From the cell containing the given text, extract its center point as [x, y] coordinate. 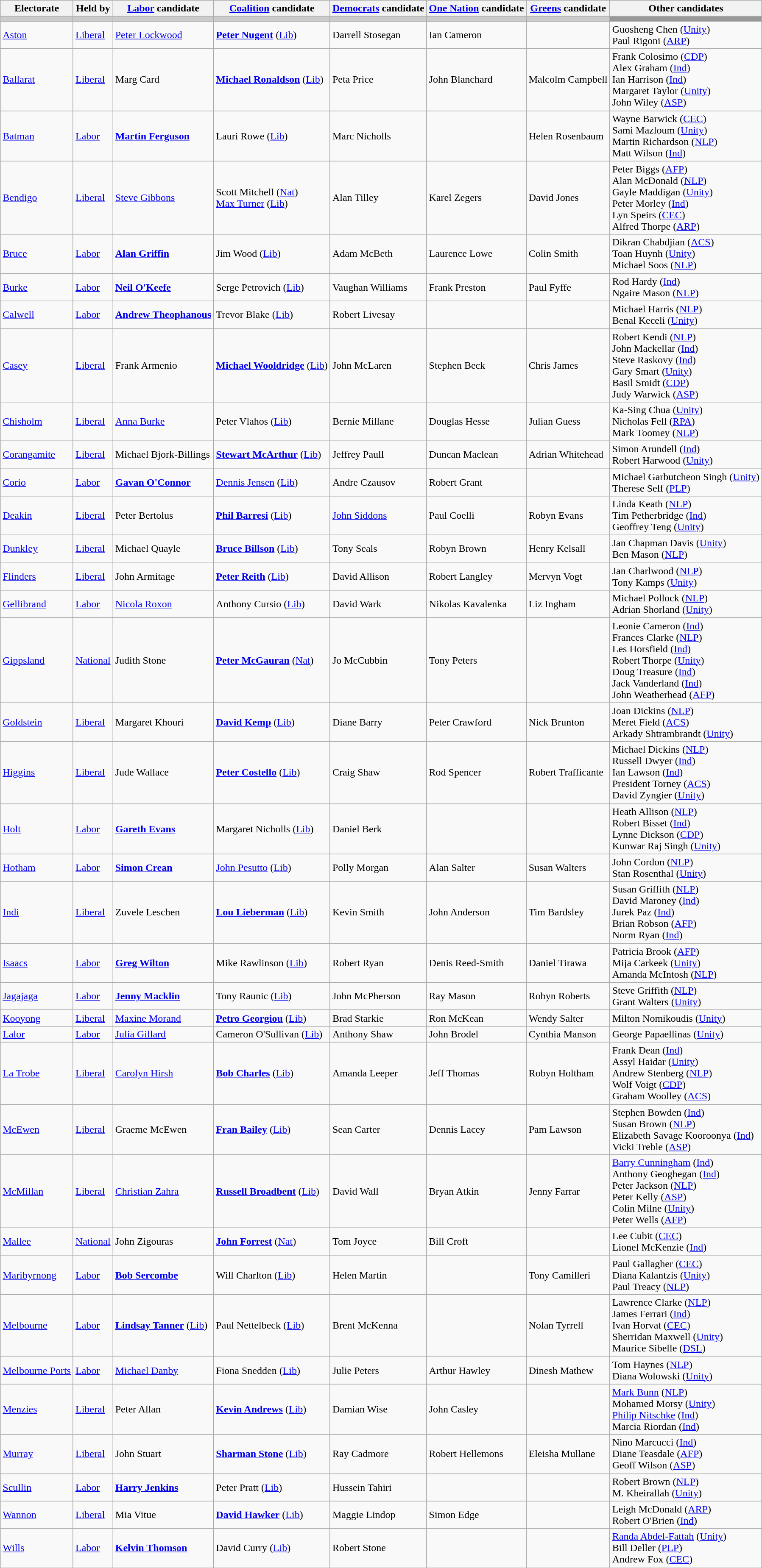
Helen Rosenbaum [568, 136]
Ray Mason [477, 996]
David Kemp (Lib) [272, 722]
David Hawker (Lib) [272, 1515]
Julie Peters [378, 1371]
Simon Edge [477, 1515]
Peter Nugent (Lib) [272, 35]
Robert Brown (NLP)M. Kheirallah (Unity) [686, 1487]
Anna Burke [163, 421]
Bruce Billson (Lib) [272, 549]
Batman [37, 136]
John Brodel [477, 1034]
Wannon [37, 1515]
Jim Wood (Lib) [272, 254]
Michael Wooldridge (Lib) [272, 365]
Helen Martin [378, 1275]
Heath Allison (NLP)Robert Bisset (Ind)Lynne Dickson (CDP)Kunwar Raj Singh (Unity) [686, 829]
Robert Kendi (NLP)John Mackellar (Ind) Steve Raskovy (Ind)Gary Smart (Unity)Basil Smidt (CDP)Judy Warwick (ASP) [686, 365]
Cynthia Manson [568, 1034]
Cameron O'Sullivan (Lib) [272, 1034]
Linda Keath (NLP)Tim Petherbridge (Ind)Geoffrey Teng (Unity) [686, 516]
Lindsay Tanner (Lib) [163, 1326]
Stephen Beck [477, 365]
David Wall [378, 1192]
Serge Petrovich (Lib) [272, 287]
Douglas Hesse [477, 421]
Lauri Rowe (Lib) [272, 136]
Gareth Evans [163, 829]
Brad Starkie [378, 1018]
Peter Lockwood [163, 35]
Robert Livesay [378, 314]
Peter McGauran (Nat) [272, 660]
Other candidates [686, 8]
Maggie Lindop [378, 1515]
La Trobe [37, 1073]
Phil Barresi (Lib) [272, 516]
Stephen Bowden (Ind)Susan Brown (NLP)Elizabeth Savage Kooroonya (Ind)Vicki Treble (ASP) [686, 1130]
Sean Carter [378, 1130]
Nolan Tyrrell [568, 1326]
Higgins [37, 773]
Chris James [568, 365]
Peter Vlahos (Lib) [272, 421]
John Zigouras [163, 1242]
Frank Preston [477, 287]
Jenny Macklin [163, 996]
Gippsland [37, 660]
Peter Reith (Lib) [272, 576]
Tim Bardsley [568, 912]
Sharman Stone (Lib) [272, 1454]
Harry Jenkins [163, 1487]
Damian Wise [378, 1410]
Coalition candidate [272, 8]
Peter Costello (Lib) [272, 773]
Martin Ferguson [163, 136]
Frank Dean (Ind)Assyl Haidar (Unity)Andrew Stenberg (NLP)Wolf Voigt (CDP)Graham Woolley (ACS) [686, 1073]
Indi [37, 912]
Andrew Theophanous [163, 314]
Robyn Evans [568, 516]
Nicola Roxon [163, 604]
Duncan Maclean [477, 454]
Julian Guess [568, 421]
Bob Sercombe [163, 1275]
Polly Morgan [378, 868]
Labor candidate [163, 8]
Jeff Thomas [477, 1073]
Mike Rawlinson (Lib) [272, 963]
Russell Broadbent (Lib) [272, 1192]
Brent McKenna [378, 1326]
Bryan Atkin [477, 1192]
Paul Fyffe [568, 287]
Robyn Holtham [568, 1073]
Simon Crean [163, 868]
Dennis Jensen (Lib) [272, 482]
Pam Lawson [568, 1130]
Murray [37, 1454]
Margaret Khouri [163, 722]
John Siddons [378, 516]
Michael Dickins (NLP)Russell Dwyer (Ind)Ian Lawson (Ind)President Torney (ACS)David Zyngier (Unity) [686, 773]
Michael Bjork-Billings [163, 454]
George Papaellinas (Unity) [686, 1034]
Julia Gillard [163, 1034]
Colin Smith [568, 254]
Peter Biggs (AFP)Alan McDonald (NLP)Gayle Maddigan (Unity)Peter Morley (Ind)Lyn Speirs (CEC)Alfred Thorpe (ARP) [686, 197]
Darrell Stosegan [378, 35]
Bill Croft [477, 1242]
Patricia Brook (AFP)Mija Carkeek (Unity)Amanda McIntosh (NLP) [686, 963]
Bendigo [37, 197]
Adrian Whitehead [568, 454]
Nikolas Kavalenka [477, 604]
Vaughan Williams [378, 287]
Casey [37, 365]
Michael Pollock (NLP)Adrian Shorland (Unity) [686, 604]
Goldstein [37, 722]
John Forrest (Nat) [272, 1242]
Lou Lieberman (Lib) [272, 912]
Robert Grant [477, 482]
Susan Walters [568, 868]
Lawrence Clarke (NLP)James Ferrari (Ind)Ivan Horvat (CEC)Sherridan Maxwell (Unity)Maurice Sibelle (DSL) [686, 1326]
Dunkley [37, 549]
Paul Nettelbeck (Lib) [272, 1326]
Leonie Cameron (Ind)Frances Clarke (NLP)Les Horsfield (Ind)Robert Thorpe (Unity)Doug Treasure (Ind)Jack Vanderland (Ind)John Weatherhead (AFP) [686, 660]
Judith Stone [163, 660]
Dinesh Mathew [568, 1371]
Dennis Lacey [477, 1130]
John Blanchard [477, 80]
Robert Trafficante [568, 773]
Chisholm [37, 421]
Peter Crawford [477, 722]
Tom Haynes (NLP)Diana Wolowski (Unity) [686, 1371]
Marc Nicholls [378, 136]
Wendy Salter [568, 1018]
Electorate [37, 8]
John Pesutto (Lib) [272, 868]
Ka-Sing Chua (Unity)Nicholas Fell (RPA)Mark Toomey (NLP) [686, 421]
Karel Zegers [477, 197]
Maribyrnong [37, 1275]
John McPherson [378, 996]
Tony Camilleri [568, 1275]
Greens candidate [568, 8]
Daniel Berk [378, 829]
Bob Charles (Lib) [272, 1073]
Kevin Andrews (Lib) [272, 1410]
Michael Harris (NLP)Benal Keceli (Unity) [686, 314]
Liz Ingham [568, 604]
Jenny Farrar [568, 1192]
Petro Georgiou (Lib) [272, 1018]
Aston [37, 35]
Jagajaga [37, 996]
Milton Nomikoudis (Unity) [686, 1018]
Mallee [37, 1242]
Joan Dickins (NLP)Meret Field (ACS)Arkady Shtrambrandt (Unity) [686, 722]
Anthony Shaw [378, 1034]
Held by [93, 8]
Denis Reed-Smith [477, 963]
Will Charlton (Lib) [272, 1275]
John Casley [477, 1410]
Carolyn Hirsh [163, 1073]
John Armitage [163, 576]
Melbourne [37, 1326]
McMillan [37, 1192]
Daniel Tirawa [568, 963]
Holt [37, 829]
Mia Vitue [163, 1515]
Marg Card [163, 80]
Jeffrey Paull [378, 454]
Alan Griffin [163, 254]
Ian Cameron [477, 35]
Christian Zahra [163, 1192]
John McLaren [378, 365]
John Cordon (NLP)Stan Rosenthal (Unity) [686, 868]
David Allison [378, 576]
Rod Spencer [477, 773]
One Nation candidate [477, 8]
Paul Coelli [477, 516]
Peter Pratt (Lib) [272, 1487]
Dikran Chabdjian (ACS)Toan Huynh (Unity)Michael Soos (NLP) [686, 254]
Melbourne Ports [37, 1371]
Guosheng Chen (Unity)Paul Rigoni (ARP) [686, 35]
Robyn Roberts [568, 996]
Neil O'Keefe [163, 287]
Andre Czausov [378, 482]
David Curry (Lib) [272, 1548]
David Wark [378, 604]
Simon Arundell (Ind)Robert Harwood (Unity) [686, 454]
Robert Hellemons [477, 1454]
Greg Wilton [163, 963]
Mervyn Vogt [568, 576]
Calwell [37, 314]
Peter Allan [163, 1410]
Wills [37, 1548]
Steve Gibbons [163, 197]
Maxine Morand [163, 1018]
Tom Joyce [378, 1242]
Democrats candidate [378, 8]
Scullin [37, 1487]
Ballarat [37, 80]
Robert Stone [378, 1548]
Tony Seals [378, 549]
Michael Ronaldson (Lib) [272, 80]
Amanda Leeper [378, 1073]
Jan Charlwood (NLP)Tony Kamps (Unity) [686, 576]
Leigh McDonald (ARP)Robert O'Brien (Ind) [686, 1515]
Isaacs [37, 963]
Malcolm Campbell [568, 80]
Robert Langley [477, 576]
David Jones [568, 197]
Susan Griffith (NLP)David Maroney (Ind)Jurek Paz (Ind)Brian Robson (AFP)Norm Ryan (Ind) [686, 912]
Michael Danby [163, 1371]
Deakin [37, 516]
Ray Cadmore [378, 1454]
Kevin Smith [378, 912]
Jude Wallace [163, 773]
Mark Bunn (NLP)Mohamed Morsy (Unity)Philip Nitschke (Ind)Marcia Riordan (Ind) [686, 1410]
Wayne Barwick (CEC)Sami Mazloum (Unity)Martin Richardson (NLP)Matt Wilson (Ind) [686, 136]
Graeme McEwen [163, 1130]
Jan Chapman Davis (Unity)Ben Mason (NLP) [686, 549]
Gellibrand [37, 604]
Henry Kelsall [568, 549]
Fran Bailey (Lib) [272, 1130]
Menzies [37, 1410]
Hussein Tahiri [378, 1487]
Alan Tilley [378, 197]
Fiona Snedden (Lib) [272, 1371]
Nino Marcucci (Ind)Diane Teasdale (AFP)Geoff Wilson (ASP) [686, 1454]
Flinders [37, 576]
Tony Peters [477, 660]
Eleisha Mullane [568, 1454]
Nick Brunton [568, 722]
Lee Cubit (CEC)Lionel McKenzie (Ind) [686, 1242]
Anthony Cursio (Lib) [272, 604]
John Anderson [477, 912]
Gavan O'Connor [163, 482]
Arthur Hawley [477, 1371]
Stewart McArthur (Lib) [272, 454]
Zuvele Leschen [163, 912]
Trevor Blake (Lib) [272, 314]
Laurence Lowe [477, 254]
Corangamite [37, 454]
Craig Shaw [378, 773]
Corio [37, 482]
Kelvin Thomson [163, 1548]
Lalor [37, 1034]
Hotham [37, 868]
Jo McCubbin [378, 660]
Adam McBeth [378, 254]
Paul Gallagher (CEC)Diana Kalantzis (Unity)Paul Treacy (NLP) [686, 1275]
Burke [37, 287]
McEwen [37, 1130]
Bruce [37, 254]
Robert Ryan [378, 963]
Kooyong [37, 1018]
Robyn Brown [477, 549]
John Stuart [163, 1454]
Ron McKean [477, 1018]
Bernie Millane [378, 421]
Frank Armenio [163, 365]
Alan Salter [477, 868]
Scott Mitchell (Nat)Max Turner (Lib) [272, 197]
Steve Griffith (NLP)Grant Walters (Unity) [686, 996]
Margaret Nicholls (Lib) [272, 829]
Diane Barry [378, 722]
Randa Abdel-Fattah (Unity)Bill Deller (PLP)Andrew Fox (CEC) [686, 1548]
Rod Hardy (Ind)Ngaire Mason (NLP) [686, 287]
Tony Raunic (Lib) [272, 996]
Michael Quayle [163, 549]
Frank Colosimo (CDP)Alex Graham (Ind)Ian Harrison (Ind)Margaret Taylor (Unity)John Wiley (ASP) [686, 80]
Peter Bertolus [163, 516]
Michael Garbutcheon Singh (Unity)Therese Self (PLP) [686, 482]
Peta Price [378, 80]
Barry Cunningham (Ind)Anthony Geoghegan (Ind)Peter Jackson (NLP)Peter Kelly (ASP)Colin Milne (Unity)Peter Wells (AFP) [686, 1192]
